Detect which cell encompasses the target text, then output its [x, y] center coordinate. 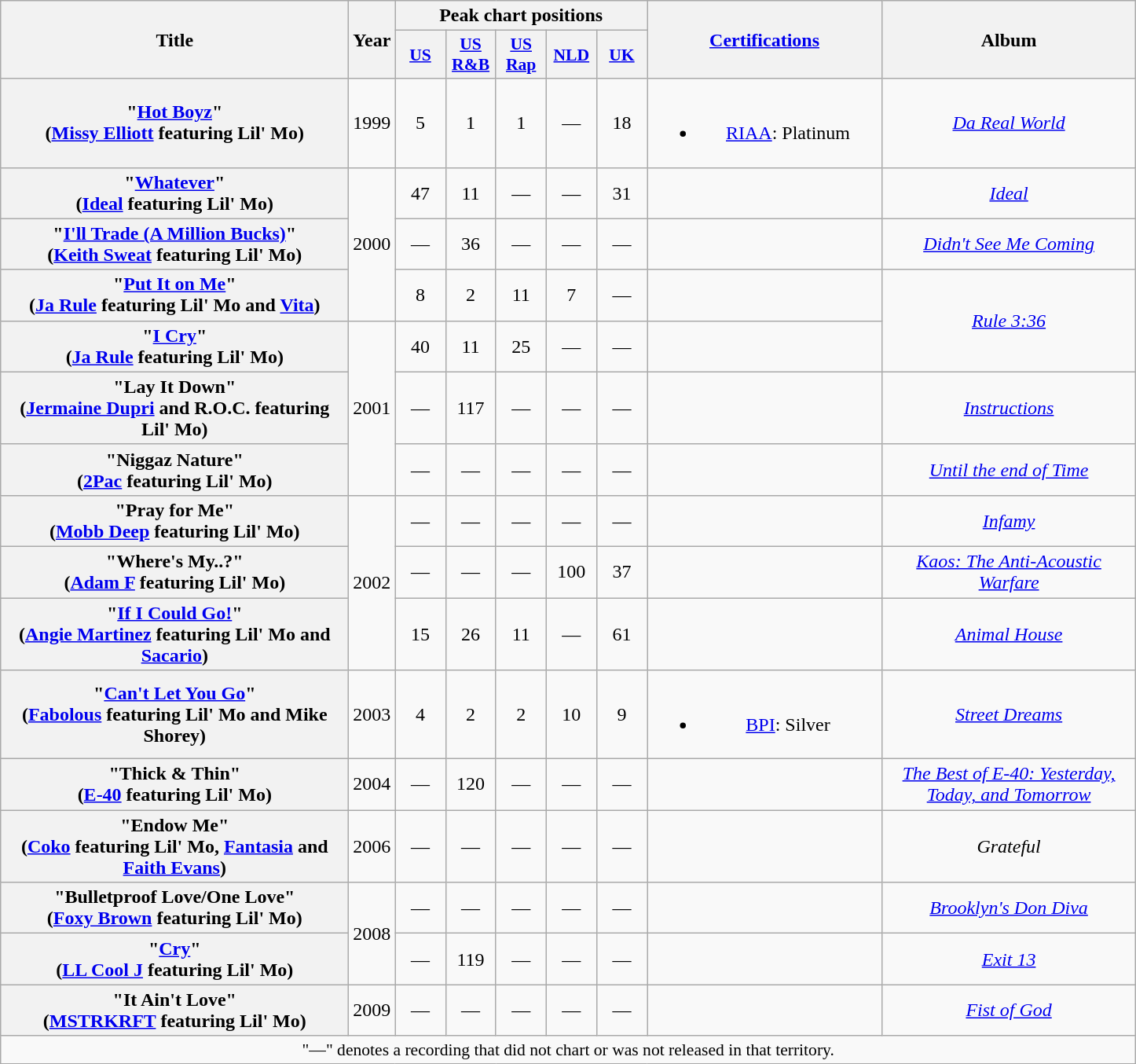
Fist of God [1009, 1011]
120 [471, 784]
"Hot Boyz"(Missy Elliott featuring Lil' Mo) [174, 123]
Year [372, 39]
"I Cry"(Ja Rule featuring Lil' Mo) [174, 346]
Until the end of Time [1009, 470]
Album [1009, 39]
RIAA: Platinum [765, 123]
Instructions [1009, 408]
US [420, 55]
2004 [372, 784]
8 [420, 295]
1999 [372, 123]
Infamy [1009, 520]
Title [174, 39]
"Endow Me"(Coko featuring Lil' Mo, Fantasia and Faith Evans) [174, 846]
Didn't See Me Coming [1009, 244]
"—" denotes a recording that did not chart or was not released in that territory. [569, 1050]
The Best of E-40: Yesterday, Today, and Tomorrow [1009, 784]
100 [571, 572]
26 [471, 633]
"I'll Trade (A Million Bucks)"(Keith Sweat featuring Lil' Mo) [174, 244]
"Lay It Down"(Jermaine Dupri and R.O.C. featuring Lil' Mo) [174, 408]
2000 [372, 244]
Rule 3:36 [1009, 321]
"Whatever"(Ideal featuring Lil' Mo) [174, 193]
"Niggaz Nature"(2Pac featuring Lil' Mo) [174, 470]
40 [420, 346]
"Where's My..?"(Adam F featuring Lil' Mo) [174, 572]
"It Ain't Love"(MSTRKRFT featuring Lil' Mo) [174, 1011]
Street Dreams [1009, 715]
"If I Could Go!"(Angie Martinez featuring Lil' Mo and Sacario) [174, 633]
2002 [372, 582]
Peak chart positions [522, 16]
Da Real World [1009, 123]
BPI: Silver [765, 715]
2008 [372, 934]
7 [571, 295]
2009 [372, 1011]
"Can't Let You Go"(Fabolous featuring Lil' Mo and Mike Shorey) [174, 715]
25 [521, 346]
119 [471, 959]
"Cry"(LL Cool J featuring Lil' Mo) [174, 959]
9 [621, 715]
4 [420, 715]
"Pray for Me"(Mobb Deep featuring Lil' Mo) [174, 520]
47 [420, 193]
Ideal [1009, 193]
"Put It on Me"(Ja Rule featuring Lil' Mo and Vita) [174, 295]
2006 [372, 846]
Brooklyn's Don Diva [1009, 908]
Grateful [1009, 846]
NLD [571, 55]
10 [571, 715]
"Thick & Thin"(E-40 featuring Lil' Mo) [174, 784]
"Bulletproof Love/One Love"(Foxy Brown featuring Lil' Mo) [174, 908]
Exit 13 [1009, 959]
36 [471, 244]
Kaos: The Anti-Acoustic Warfare [1009, 572]
31 [621, 193]
61 [621, 633]
18 [621, 123]
USRap [521, 55]
117 [471, 408]
Certifications [765, 39]
USR&B [471, 55]
UK [621, 55]
2003 [372, 715]
5 [420, 123]
37 [621, 572]
15 [420, 633]
2001 [372, 408]
Animal House [1009, 633]
